Return the (X, Y) coordinate for the center point of the cell that contains the specified text.  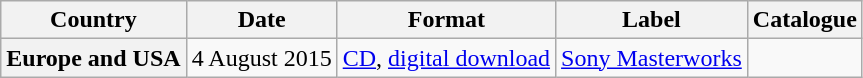
Date (262, 20)
Europe and USA (94, 58)
Country (94, 20)
Label (652, 20)
Catalogue (804, 20)
4 August 2015 (262, 58)
Sony Masterworks (652, 58)
CD, digital download (446, 58)
Format (446, 20)
